Identify which cell holds the provided text, then report its [X, Y] central coordinate. 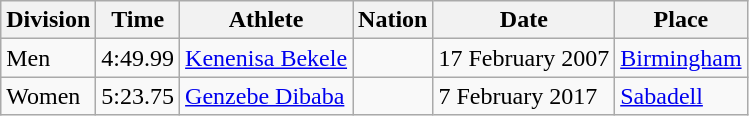
Division [48, 20]
Women [48, 96]
Kenenisa Bekele [266, 58]
Birmingham [681, 58]
Date [524, 20]
4:49.99 [138, 58]
7 February 2017 [524, 96]
17 February 2007 [524, 58]
5:23.75 [138, 96]
Genzebe Dibaba [266, 96]
Athlete [266, 20]
Sabadell [681, 96]
Place [681, 20]
Men [48, 58]
Time [138, 20]
Nation [393, 20]
